Find where the given text appears and provide that cell's center as [X, Y] coordinate. 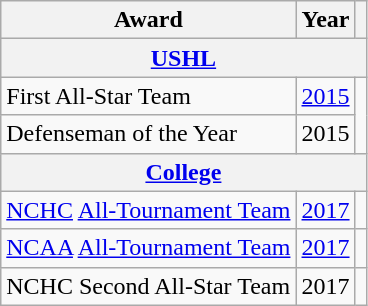
Year [326, 20]
Award [148, 20]
First All-Star Team [148, 96]
College [184, 172]
NCHC All-Tournament Team [148, 210]
NCHC Second All-Star Team [148, 286]
NCAA All-Tournament Team [148, 248]
Defenseman of the Year [148, 134]
USHL [184, 58]
